Extract the [X, Y] coordinate from the center of the cell holding the provided text.  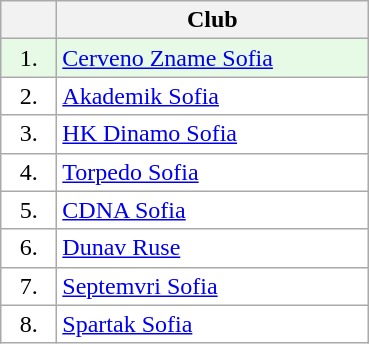
7. [29, 286]
8. [29, 324]
Spartak Sofia [212, 324]
4. [29, 172]
Torpedo Sofia [212, 172]
2. [29, 96]
Club [212, 20]
Septemvri Sofia [212, 286]
1. [29, 58]
Akademik Sofia [212, 96]
3. [29, 134]
HK Dinamo Sofia [212, 134]
Dunav Ruse [212, 248]
CDNA Sofia [212, 210]
5. [29, 210]
Cerveno Zname Sofia [212, 58]
6. [29, 248]
